Return (x, y) of the center of cell containing provided text 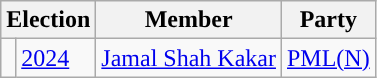
Party (328, 20)
PML(N) (328, 58)
Election (48, 20)
Member (189, 20)
Jamal Shah Kakar (189, 58)
2024 (56, 58)
